Pinpoint the cell where the given text exists, returning its [x, y] midpoint coordinate. 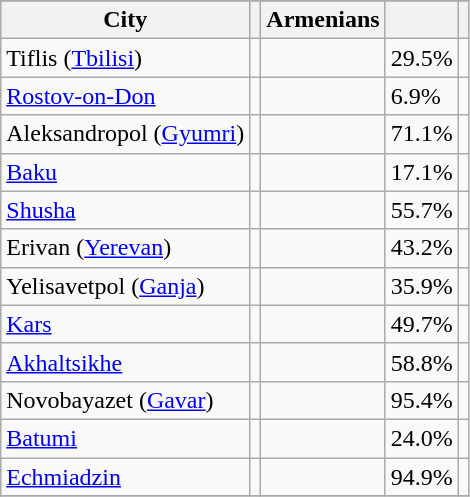
43.2% [422, 248]
95.4% [422, 400]
Shusha [126, 210]
71.1% [422, 134]
35.9% [422, 286]
55.7% [422, 210]
Erivan (Yerevan) [126, 248]
Novobayazet (Gavar) [126, 400]
29.5% [422, 58]
6.9% [422, 96]
24.0% [422, 438]
58.8% [422, 362]
Echmiadzin [126, 477]
Yelisavetpol (Ganja) [126, 286]
94.9% [422, 477]
City [126, 20]
17.1% [422, 172]
Armenians [323, 20]
Aleksandropol (Gyumri) [126, 134]
Rostov-on-Don [126, 96]
Baku [126, 172]
Akhaltsikhe [126, 362]
Batumi [126, 438]
49.7% [422, 324]
Kars [126, 324]
Tiflis (Tbilisi) [126, 58]
